Pinpoint the cell where the given text exists, returning its (x, y) midpoint coordinate. 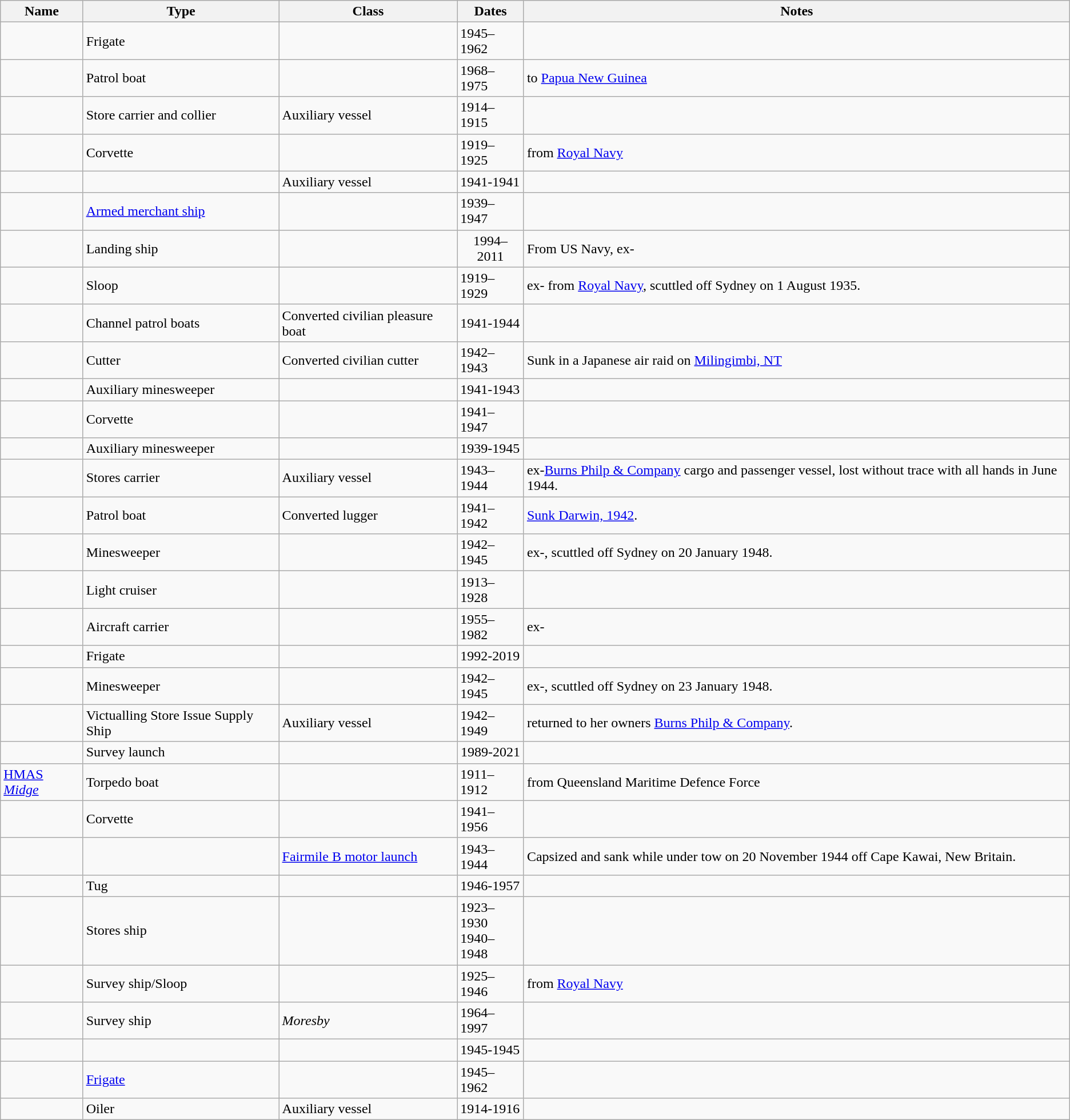
1941–1942 (490, 516)
From US Navy, ex- (797, 248)
Fairmile B motor launch (368, 856)
1968–1975 (490, 78)
Survey ship/Sloop (181, 983)
Capsized and sank while under tow on 20 November 1944 off Cape Kawai, New Britain. (797, 856)
Dates (490, 11)
Landing ship (181, 248)
1989-2021 (490, 752)
1992-2019 (490, 656)
1919–1925 (490, 152)
1919–1929 (490, 286)
1914–1915 (490, 115)
1939–1947 (490, 212)
Sunk Darwin, 1942. (797, 516)
Converted lugger (368, 516)
Converted civilian cutter (368, 360)
Channel patrol boats (181, 322)
1941–1947 (490, 418)
from Queensland Maritime Defence Force (797, 782)
ex-Burns Philp & Company cargo and passenger vessel, lost without trace with all hands in June 1944. (797, 478)
Stores carrier (181, 478)
1942–1949 (490, 723)
1941-1944 (490, 322)
Victualling Store Issue Supply Ship (181, 723)
Name (42, 11)
Aircraft carrier (181, 627)
1914-1916 (490, 1109)
Store carrier and collier (181, 115)
1939-1945 (490, 449)
to Papua New Guinea (797, 78)
Torpedo boat (181, 782)
1955–1982 (490, 627)
Cutter (181, 360)
1946-1957 (490, 886)
ex- (797, 627)
1941-1941 (490, 182)
Light cruiser (181, 590)
Tug (181, 886)
Armed merchant ship (181, 212)
Survey launch (181, 752)
Converted civilian pleasure boat (368, 322)
ex-, scuttled off Sydney on 23 January 1948. (797, 686)
ex- from Royal Navy, scuttled off Sydney on 1 August 1935. (797, 286)
Stores ship (181, 931)
1942–1943 (490, 360)
1913–1928 (490, 590)
1925–1946 (490, 983)
1941-1943 (490, 389)
Type (181, 11)
returned to her owners Burns Philp & Company. (797, 723)
Class (368, 11)
HMAS Midge (42, 782)
ex-, scuttled off Sydney on 20 January 1948. (797, 552)
Oiler (181, 1109)
1911–1912 (490, 782)
Notes (797, 11)
1994–2011 (490, 248)
1923–19301940–1948 (490, 931)
1945-1945 (490, 1050)
1964–1997 (490, 1021)
Sunk in a Japanese air raid on Milingimbi, NT (797, 360)
1941–1956 (490, 819)
Survey ship (181, 1021)
Moresby (368, 1021)
Sloop (181, 286)
